Identify which cell holds the provided text, then report its [X, Y] central coordinate. 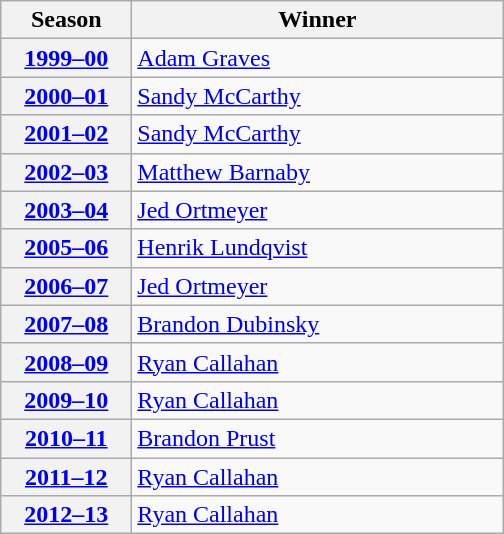
Brandon Prust [318, 438]
2000–01 [66, 96]
Matthew Barnaby [318, 172]
1999–00 [66, 58]
Season [66, 20]
2010–11 [66, 438]
2007–08 [66, 324]
Adam Graves [318, 58]
Winner [318, 20]
2005–06 [66, 248]
Henrik Lundqvist [318, 248]
2006–07 [66, 286]
2012–13 [66, 515]
2002–03 [66, 172]
2011–12 [66, 477]
2001–02 [66, 134]
2008–09 [66, 362]
Brandon Dubinsky [318, 324]
2009–10 [66, 400]
2003–04 [66, 210]
